Return the (X, Y) coordinate for the center point of the cell that contains the specified text.  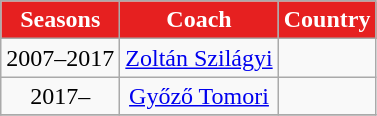
Győző Tomori (199, 96)
Coach (199, 20)
2017– (60, 96)
2007–2017 (60, 58)
Country (327, 20)
Zoltán Szilágyi (199, 58)
Seasons (60, 20)
